Pinpoint the cell where the given text exists, returning its [x, y] midpoint coordinate. 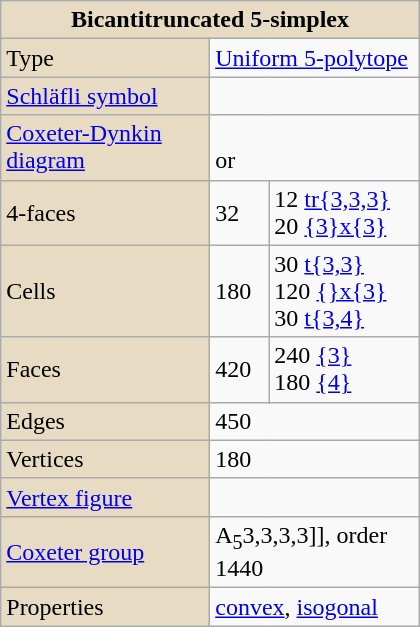
240 {3}180 {4} [344, 370]
Schläfli symbol [106, 96]
12 tr{3,3,3}20 {3}x{3} [344, 212]
Cells [106, 291]
Coxeter-Dynkin diagram [106, 148]
Coxeter group [106, 552]
4-faces [106, 212]
convex, isogonal [315, 607]
A53,3,3,3]], order 1440 [315, 552]
Faces [106, 370]
30 t{3,3}120 {}x{3}30 t{3,4} [344, 291]
420 [240, 370]
Type [106, 58]
Bicantitruncated 5-simplex [210, 20]
450 [315, 421]
Vertices [106, 459]
Uniform 5-polytope [315, 58]
Vertex figure [106, 497]
or [315, 148]
Properties [106, 607]
Edges [106, 421]
32 [240, 212]
